Return (x, y) of the center of cell containing provided text 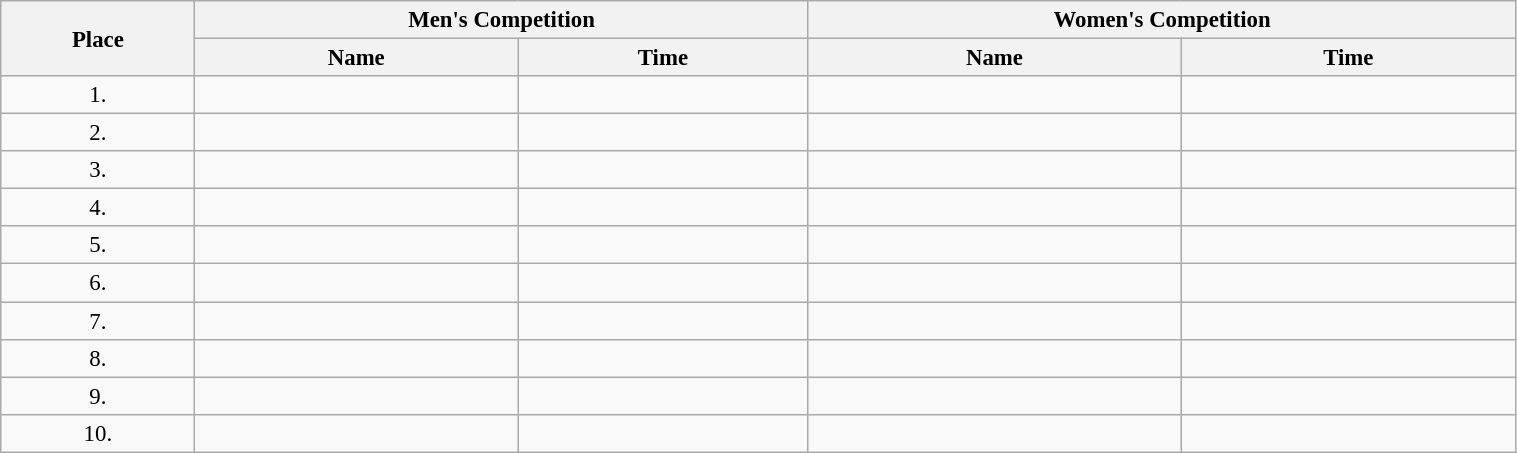
2. (98, 133)
6. (98, 283)
7. (98, 321)
9. (98, 396)
Place (98, 38)
Men's Competition (502, 20)
5. (98, 245)
1. (98, 95)
10. (98, 433)
4. (98, 208)
8. (98, 358)
3. (98, 170)
Women's Competition (1162, 20)
